Identify which cell holds the provided text, then report its (x, y) central coordinate. 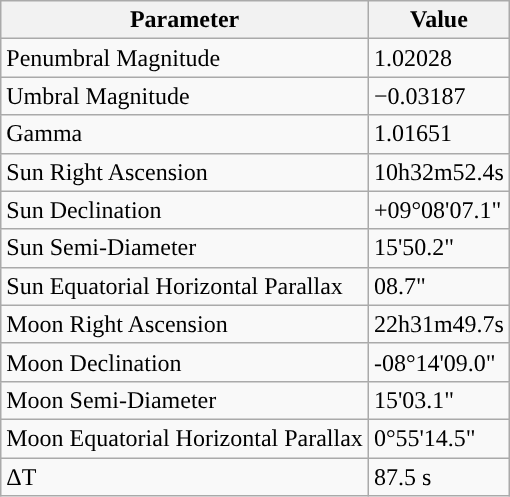
08.7" (438, 286)
Penumbral Magnitude (185, 58)
Sun Equatorial Horizontal Parallax (185, 286)
15'03.1" (438, 400)
0°55'14.5" (438, 438)
Moon Equatorial Horizontal Parallax (185, 438)
1.02028 (438, 58)
ΔT (185, 477)
87.5 s (438, 477)
Sun Declination (185, 210)
Sun Semi-Diameter (185, 248)
15'50.2" (438, 248)
Sun Right Ascension (185, 172)
Moon Right Ascension (185, 324)
Gamma (185, 134)
22h31m49.7s (438, 324)
−0.03187 (438, 96)
+09°08'07.1" (438, 210)
Parameter (185, 20)
10h32m52.4s (438, 172)
-08°14'09.0" (438, 362)
Moon Declination (185, 362)
Moon Semi-Diameter (185, 400)
Umbral Magnitude (185, 96)
1.01651 (438, 134)
Value (438, 20)
